Search for the cell housing the specified text and yield its (x, y) center coordinate. 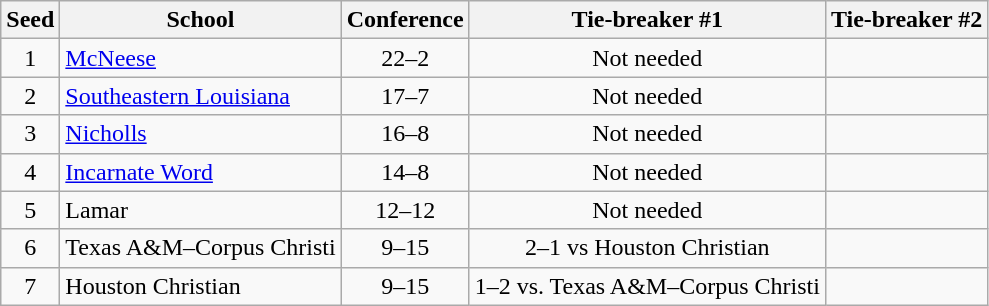
4 (30, 172)
16–8 (405, 134)
7 (30, 286)
Texas A&M–Corpus Christi (200, 248)
Nicholls (200, 134)
3 (30, 134)
Tie-breaker #2 (906, 20)
Seed (30, 20)
6 (30, 248)
Conference (405, 20)
Southeastern Louisiana (200, 96)
1–2 vs. Texas A&M–Corpus Christi (647, 286)
1 (30, 58)
14–8 (405, 172)
2 (30, 96)
Tie-breaker #1 (647, 20)
Lamar (200, 210)
McNeese (200, 58)
12–12 (405, 210)
Incarnate Word (200, 172)
17–7 (405, 96)
2–1 vs Houston Christian (647, 248)
5 (30, 210)
School (200, 20)
Houston Christian (200, 286)
22–2 (405, 58)
